Return the [x, y] coordinate for the center point of the cell that contains the specified text.  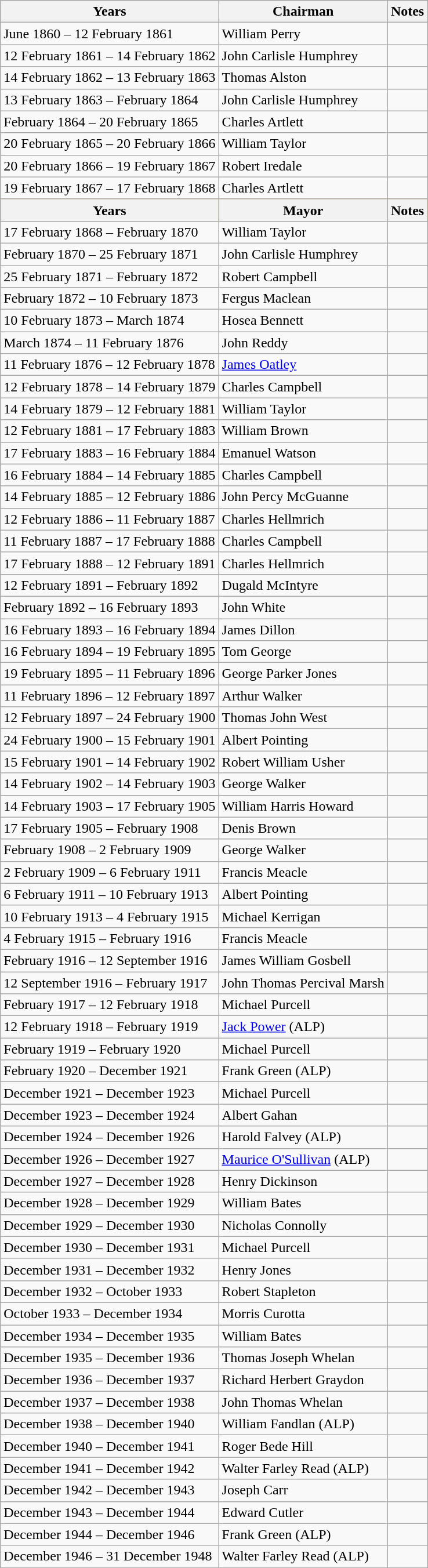
December 1935 – December 1936 [110, 1358]
December 1938 – December 1940 [110, 1424]
Robert Stapleton [303, 1291]
10 February 1873 – March 1874 [110, 321]
12 February 1886 – 11 February 1887 [110, 519]
20 February 1866 – 19 February 1867 [110, 166]
Henry Dickinson [303, 1181]
October 1933 – December 1934 [110, 1313]
Roger Bede Hill [303, 1446]
William Perry [303, 34]
December 1946 – 31 December 1948 [110, 1556]
17 February 1905 – February 1908 [110, 828]
Chairman [303, 12]
December 1926 – December 1927 [110, 1159]
14 February 1902 – 14 February 1903 [110, 784]
William Brown [303, 431]
13 February 1863 – February 1864 [110, 100]
Arthur Walker [303, 696]
February 1864 – 20 February 1865 [110, 122]
12 February 1861 – 14 February 1862 [110, 56]
February 1872 – 10 February 1873 [110, 299]
March 1874 – 11 February 1876 [110, 343]
December 1934 – December 1935 [110, 1335]
16 February 1893 – 16 February 1894 [110, 629]
George Parker Jones [303, 674]
John White [303, 607]
Henry Jones [303, 1269]
John Reddy [303, 343]
December 1936 – December 1937 [110, 1380]
William Harris Howard [303, 806]
14 February 1862 – 13 February 1863 [110, 78]
John Thomas Whelan [303, 1402]
16 February 1884 – 14 February 1885 [110, 475]
Richard Herbert Graydon [303, 1380]
Albert Gahan [303, 1115]
Thomas John West [303, 718]
2 February 1909 – 6 February 1911 [110, 872]
Joseph Carr [303, 1490]
14 February 1885 – 12 February 1886 [110, 497]
James William Gosbell [303, 960]
14 February 1879 – 12 February 1881 [110, 409]
James Dillon [303, 629]
12 February 1891 – February 1892 [110, 585]
June 1860 – 12 February 1861 [110, 34]
Mayor [303, 210]
11 February 1876 – 12 February 1878 [110, 365]
12 February 1918 – February 1919 [110, 1027]
Nicholas Connolly [303, 1225]
James Oatley [303, 365]
20 February 1865 – 20 February 1866 [110, 144]
December 1921 – December 1923 [110, 1093]
December 1932 – October 1933 [110, 1291]
John Thomas Percival Marsh [303, 983]
February 1908 – 2 February 1909 [110, 850]
12 February 1881 – 17 February 1883 [110, 431]
John Percy McGuanne [303, 497]
Denis Brown [303, 828]
Tom George [303, 652]
William Fandlan (ALP) [303, 1424]
Michael Kerrigan [303, 916]
Emanuel Watson [303, 453]
February 1892 – 16 February 1893 [110, 607]
16 February 1894 – 19 February 1895 [110, 652]
December 1927 – December 1928 [110, 1181]
10 February 1913 – 4 February 1915 [110, 916]
12 September 1916 – February 1917 [110, 983]
25 February 1871 – February 1872 [110, 277]
Dugald McIntyre [303, 585]
4 February 1915 – February 1916 [110, 938]
19 February 1895 – 11 February 1896 [110, 674]
December 1923 – December 1924 [110, 1115]
December 1929 – December 1930 [110, 1225]
Jack Power (ALP) [303, 1027]
19 February 1867 – 17 February 1868 [110, 188]
December 1944 – December 1946 [110, 1534]
11 February 1887 – 17 February 1888 [110, 541]
December 1928 – December 1929 [110, 1203]
Fergus Maclean [303, 299]
15 February 1901 – 14 February 1902 [110, 762]
December 1940 – December 1941 [110, 1446]
Hosea Bennett [303, 321]
11 February 1896 – 12 February 1897 [110, 696]
February 1870 – 25 February 1871 [110, 254]
Thomas Joseph Whelan [303, 1358]
12 February 1878 – 14 February 1879 [110, 387]
Harold Falvey (ALP) [303, 1137]
12 February 1897 – 24 February 1900 [110, 718]
Morris Curotta [303, 1313]
17 February 1888 – 12 February 1891 [110, 563]
December 1937 – December 1938 [110, 1402]
Robert William Usher [303, 762]
17 February 1883 – 16 February 1884 [110, 453]
February 1919 – February 1920 [110, 1049]
Maurice O'Sullivan (ALP) [303, 1159]
17 February 1868 – February 1870 [110, 232]
February 1916 – 12 September 1916 [110, 960]
December 1941 – December 1942 [110, 1468]
6 February 1911 – 10 February 1913 [110, 894]
14 February 1903 – 17 February 1905 [110, 806]
December 1924 – December 1926 [110, 1137]
Thomas Alston [303, 78]
December 1930 – December 1931 [110, 1247]
Robert Campbell [303, 277]
December 1943 – December 1944 [110, 1512]
February 1920 – December 1921 [110, 1071]
Edward Cutler [303, 1512]
February 1917 – 12 February 1918 [110, 1005]
December 1931 – December 1932 [110, 1269]
Robert Iredale [303, 166]
24 February 1900 – 15 February 1901 [110, 740]
December 1942 – December 1943 [110, 1490]
